Locate the cell with the specified text and output its [x, y] center coordinate. 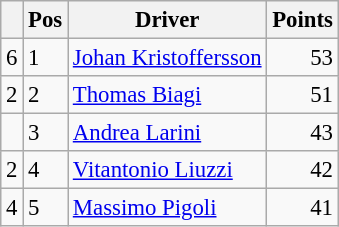
Vitantonio Liuzzi [168, 170]
53 [302, 58]
Massimo Pigoli [168, 208]
Driver [168, 20]
42 [302, 170]
Pos [46, 20]
5 [46, 208]
Points [302, 20]
Thomas Biagi [168, 95]
1 [46, 58]
6 [12, 58]
43 [302, 133]
Andrea Larini [168, 133]
51 [302, 95]
3 [46, 133]
41 [302, 208]
Johan Kristoffersson [168, 58]
